Provide the (x, y) coordinate of the cell's center where the given text is located.  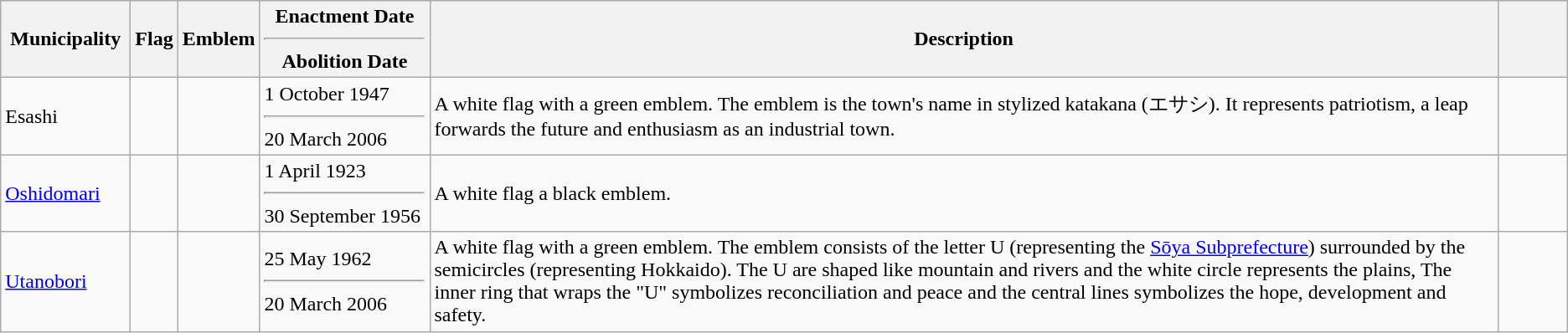
25 May 196220 March 2006 (345, 281)
Description (963, 39)
Utanobori (65, 281)
1 October 194720 March 2006 (345, 116)
Esashi (65, 116)
Flag (154, 39)
Enactment DateAbolition Date (345, 39)
A white flag a black emblem. (963, 193)
1 April 192330 September 1956 (345, 193)
Oshidomari (65, 193)
Municipality (65, 39)
Emblem (219, 39)
